Return the (x, y) coordinate for the center point of the cell that contains the specified text.  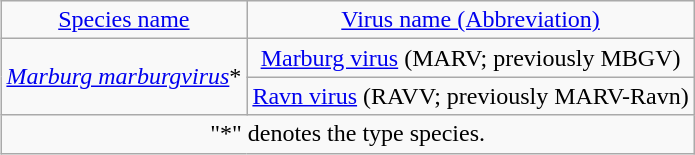
Virus name (Abbreviation) (470, 20)
Marburg marburgvirus* (124, 77)
Species name (124, 20)
Marburg virus (MARV; previously MBGV) (470, 58)
Ravn virus (RAVV; previously MARV-Ravn) (470, 96)
"*" denotes the type species. (348, 134)
